Return the (X, Y) coordinate for the center point of the cell that contains the specified text.  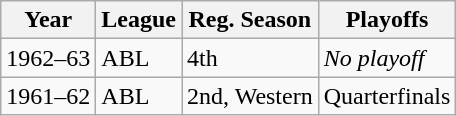
No playoff (387, 58)
2nd, Western (250, 96)
Quarterfinals (387, 96)
1962–63 (48, 58)
Reg. Season (250, 20)
Year (48, 20)
League (139, 20)
1961–62 (48, 96)
Playoffs (387, 20)
4th (250, 58)
